Pinpoint the cell where the given text exists, returning its (x, y) midpoint coordinate. 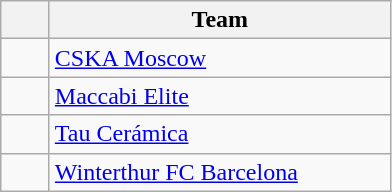
CSKA Moscow (220, 58)
Maccabi Elite (220, 96)
Team (220, 20)
Tau Cerámica (220, 134)
Winterthur FC Barcelona (220, 172)
